Capture the cell that displays the provided text and extract its [x, y] central coordinate. 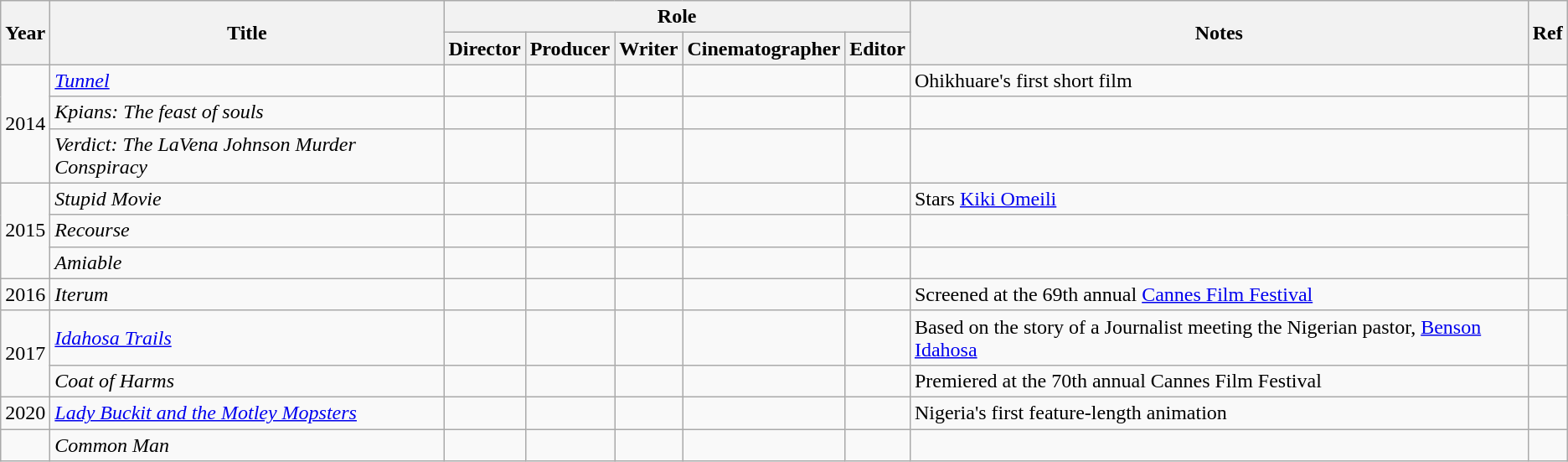
2016 [25, 294]
Ohikhuare's first short film [1219, 80]
2020 [25, 413]
Amiable [247, 262]
Tunnel [247, 80]
Year [25, 33]
Ref [1548, 33]
Kpians: The feast of souls [247, 112]
Idahosa Trails [247, 337]
Title [247, 33]
Screened at the 69th annual Cannes Film Festival [1219, 294]
2014 [25, 124]
Role [677, 17]
Premiered at the 70th annual Cannes Film Festival [1219, 381]
Editor [878, 49]
Based on the story of a Journalist meeting the Nigerian pastor, Benson Idahosa [1219, 337]
Notes [1219, 33]
2017 [25, 354]
Writer [648, 49]
Nigeria's first feature-length animation [1219, 413]
Lady Buckit and the Motley Mopsters [247, 413]
Coat of Harms [247, 381]
2015 [25, 231]
Cinematographer [764, 49]
Common Man [247, 445]
Director [484, 49]
Recourse [247, 231]
Stars Kiki Omeili [1219, 199]
Stupid Movie [247, 199]
Producer [570, 49]
Iterum [247, 294]
Verdict: The LaVena Johnson Murder Conspiracy [247, 156]
